For the text-containing cell, return its midpoint in [X, Y] coordinate format. 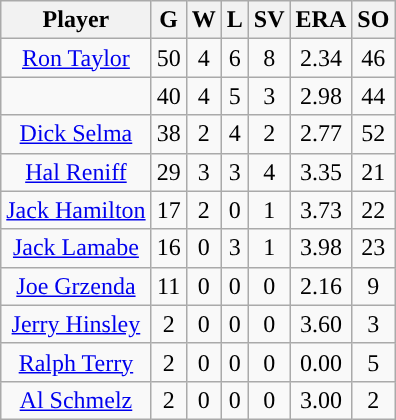
23 [374, 248]
2.16 [321, 286]
2.34 [321, 58]
Player [76, 20]
44 [374, 96]
3.00 [321, 400]
16 [168, 248]
2.77 [321, 134]
3.73 [321, 210]
Jerry Hinsley [76, 324]
11 [168, 286]
29 [168, 172]
8 [269, 58]
46 [374, 58]
3.98 [321, 248]
Al Schmelz [76, 400]
21 [374, 172]
22 [374, 210]
SO [374, 20]
Hal Reniff [76, 172]
Jack Lamabe [76, 248]
Dick Selma [76, 134]
SV [269, 20]
3.60 [321, 324]
W [204, 20]
2.98 [321, 96]
3.35 [321, 172]
9 [374, 286]
52 [374, 134]
50 [168, 58]
Joe Grzenda [76, 286]
6 [234, 58]
Ron Taylor [76, 58]
L [234, 20]
38 [168, 134]
0.00 [321, 362]
Jack Hamilton [76, 210]
40 [168, 96]
ERA [321, 20]
17 [168, 210]
Ralph Terry [76, 362]
G [168, 20]
